Detect which cell encompasses the target text, then output its [x, y] center coordinate. 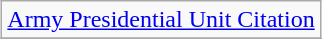
Army Presidential Unit Citation [161, 20]
